Pinpoint the cell where the given text exists, returning its (x, y) midpoint coordinate. 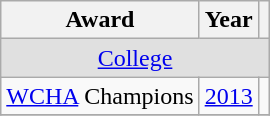
College (136, 58)
Year (228, 20)
2013 (228, 96)
WCHA Champions (100, 96)
Award (100, 20)
